Provide the (X, Y) coordinate of the cell's center where the given text is located.  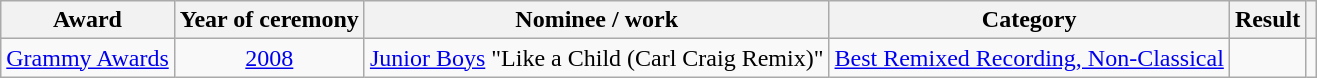
Award (88, 20)
Grammy Awards (88, 58)
2008 (269, 58)
Year of ceremony (269, 20)
Category (1029, 20)
Junior Boys "Like a Child (Carl Craig Remix)" (596, 58)
Nominee / work (596, 20)
Result (1267, 20)
Best Remixed Recording, Non-Classical (1029, 58)
